Return the (x, y) coordinate for the center point of the cell that contains the specified text.  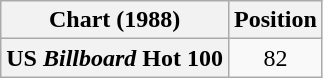
Position (276, 20)
US Billboard Hot 100 (115, 58)
Chart (1988) (115, 20)
82 (276, 58)
